Identify which cell holds the provided text, then report its [X, Y] central coordinate. 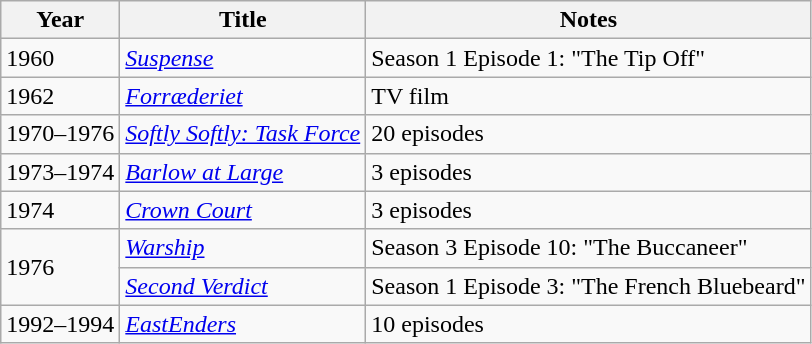
Notes [588, 20]
Warship [243, 248]
1974 [60, 210]
1976 [60, 267]
Season 3 Episode 10: "The Buccaneer" [588, 248]
Year [60, 20]
Season 1 Episode 1: "The Tip Off" [588, 58]
20 episodes [588, 134]
1960 [60, 58]
Softly Softly: Task Force [243, 134]
1962 [60, 96]
1970–1976 [60, 134]
Title [243, 20]
TV film [588, 96]
Season 1 Episode 3: "The French Bluebeard" [588, 286]
1973–1974 [60, 172]
Second Verdict [243, 286]
1992–1994 [60, 324]
Forræderiet [243, 96]
Barlow at Large [243, 172]
Crown Court [243, 210]
10 episodes [588, 324]
EastEnders [243, 324]
Suspense [243, 58]
